Pinpoint the cell where the given text exists, returning its (x, y) midpoint coordinate. 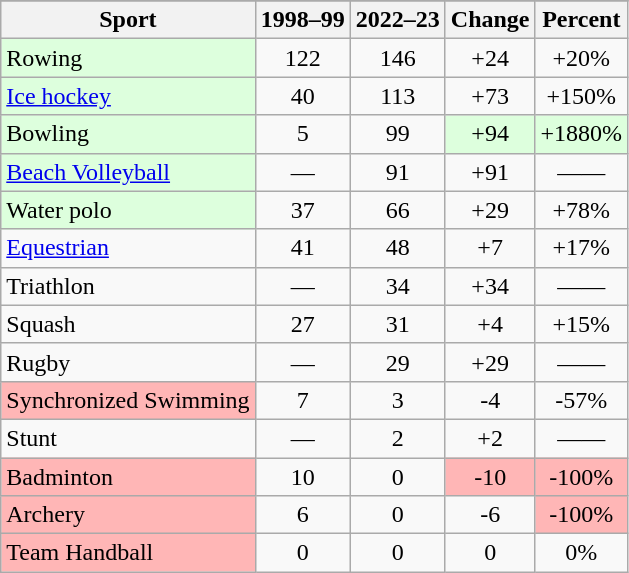
6 (302, 515)
10 (302, 477)
+20% (582, 58)
29 (398, 362)
Bowling (128, 134)
Triathlon (128, 286)
1998–99 (302, 20)
+2 (490, 438)
Squash (128, 324)
+15% (582, 324)
66 (398, 210)
+94 (490, 134)
7 (302, 400)
91 (398, 172)
Rugby (128, 362)
Water polo (128, 210)
Rowing (128, 58)
27 (302, 324)
+34 (490, 286)
-10 (490, 477)
Ice hockey (128, 96)
113 (398, 96)
0% (582, 553)
41 (302, 248)
-4 (490, 400)
37 (302, 210)
34 (398, 286)
+91 (490, 172)
Synchronized Swimming (128, 400)
99 (398, 134)
3 (398, 400)
31 (398, 324)
Badminton (128, 477)
+4 (490, 324)
Equestrian (128, 248)
+1880% (582, 134)
+73 (490, 96)
Change (490, 20)
2 (398, 438)
+17% (582, 248)
2022–23 (398, 20)
Team Handball (128, 553)
Sport (128, 20)
+150% (582, 96)
5 (302, 134)
+24 (490, 58)
Stunt (128, 438)
48 (398, 248)
-57% (582, 400)
-6 (490, 515)
146 (398, 58)
Percent (582, 20)
+7 (490, 248)
Archery (128, 515)
40 (302, 96)
+78% (582, 210)
122 (302, 58)
Beach Volleyball (128, 172)
